Output the (X, Y) coordinate of the center of the cell containing the given text.  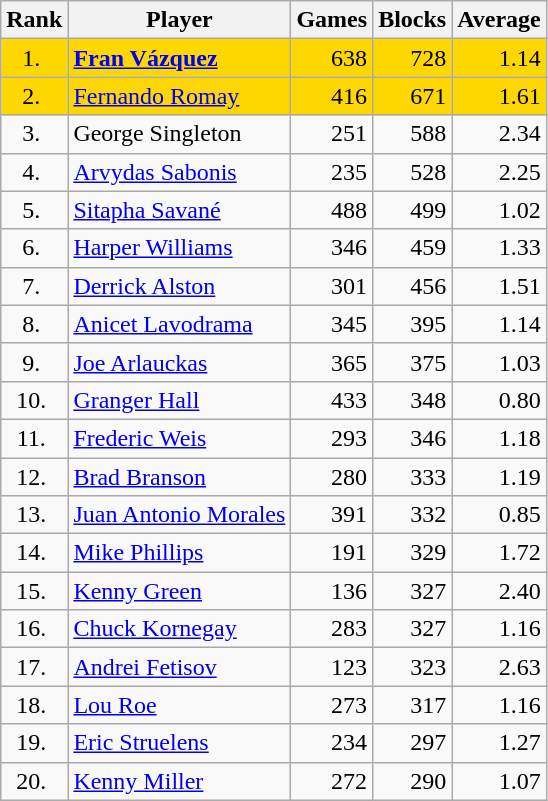
395 (412, 324)
Andrei Fetisov (180, 667)
345 (332, 324)
416 (332, 96)
433 (332, 400)
317 (412, 705)
12. (34, 477)
Brad Branson (180, 477)
456 (412, 286)
2. (34, 96)
391 (332, 515)
283 (332, 629)
Fernando Romay (180, 96)
6. (34, 248)
1. (34, 58)
2.25 (500, 172)
20. (34, 781)
11. (34, 438)
17. (34, 667)
1.27 (500, 743)
1.51 (500, 286)
15. (34, 591)
10. (34, 400)
333 (412, 477)
638 (332, 58)
499 (412, 210)
1.19 (500, 477)
293 (332, 438)
0.80 (500, 400)
Average (500, 20)
3. (34, 134)
Arvydas Sabonis (180, 172)
9. (34, 362)
301 (332, 286)
348 (412, 400)
136 (332, 591)
Kenny Green (180, 591)
Derrick Alston (180, 286)
273 (332, 705)
1.33 (500, 248)
671 (412, 96)
Rank (34, 20)
375 (412, 362)
Sitapha Savané (180, 210)
Player (180, 20)
2.63 (500, 667)
588 (412, 134)
Kenny Miller (180, 781)
Eric Struelens (180, 743)
Granger Hall (180, 400)
1.72 (500, 553)
5. (34, 210)
1.18 (500, 438)
Juan Antonio Morales (180, 515)
Lou Roe (180, 705)
14. (34, 553)
323 (412, 667)
191 (332, 553)
728 (412, 58)
0.85 (500, 515)
16. (34, 629)
528 (412, 172)
Chuck Kornegay (180, 629)
Joe Arlauckas (180, 362)
234 (332, 743)
332 (412, 515)
235 (332, 172)
2.40 (500, 591)
19. (34, 743)
1.07 (500, 781)
1.02 (500, 210)
2.34 (500, 134)
Harper Williams (180, 248)
Anicet Lavodrama (180, 324)
Blocks (412, 20)
280 (332, 477)
1.61 (500, 96)
290 (412, 781)
Games (332, 20)
4. (34, 172)
1.03 (500, 362)
365 (332, 362)
13. (34, 515)
251 (332, 134)
Frederic Weis (180, 438)
272 (332, 781)
Mike Phillips (180, 553)
329 (412, 553)
459 (412, 248)
18. (34, 705)
488 (332, 210)
123 (332, 667)
297 (412, 743)
George Singleton (180, 134)
Fran Vázquez (180, 58)
8. (34, 324)
7. (34, 286)
